Output the [x, y] coordinate of the center of the cell containing the given text.  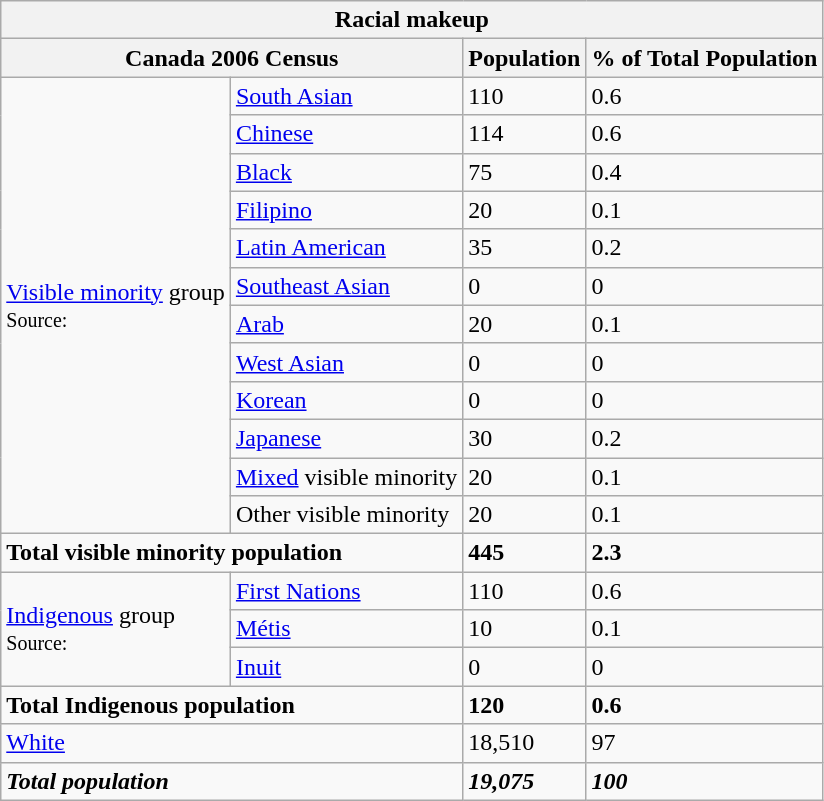
West Asian [346, 362]
Japanese [346, 438]
% of Total Population [704, 58]
First Nations [346, 591]
Chinese [346, 134]
10 [524, 629]
Arab [346, 324]
Visible minority groupSource: [116, 306]
445 [524, 553]
Indigenous groupSource: [116, 629]
18,510 [524, 743]
Total Indigenous population [232, 705]
35 [524, 248]
Inuit [346, 667]
Métis [346, 629]
Black [346, 172]
100 [704, 781]
120 [524, 705]
Total visible minority population [232, 553]
75 [524, 172]
30 [524, 438]
Latin American [346, 248]
Other visible minority [346, 515]
0.4 [704, 172]
Filipino [346, 210]
South Asian [346, 96]
Total population [232, 781]
Korean [346, 400]
19,075 [524, 781]
White [232, 743]
Southeast Asian [346, 286]
Population [524, 58]
114 [524, 134]
Mixed visible minority [346, 477]
Canada 2006 Census [232, 58]
Racial makeup [412, 20]
97 [704, 743]
2.3 [704, 553]
